From the cell containing the given text, extract its center point as [X, Y] coordinate. 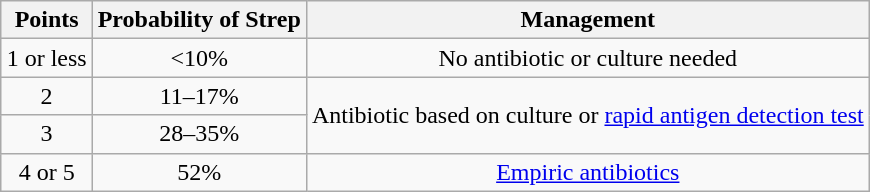
28–35% [199, 134]
1 or less [46, 58]
Management [588, 20]
No antibiotic or culture needed [588, 58]
3 [46, 134]
Points [46, 20]
4 or 5 [46, 172]
52% [199, 172]
Empiric antibiotics [588, 172]
2 [46, 96]
<10% [199, 58]
Antibiotic based on culture or rapid antigen detection test [588, 115]
11–17% [199, 96]
Probability of Strep [199, 20]
